Return the (x, y) coordinate for the center point of the cell that contains the specified text.  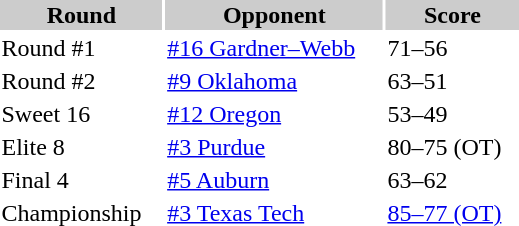
Round #2 (82, 81)
63–62 (452, 180)
Score (452, 15)
#3 Purdue (274, 147)
Opponent (274, 15)
Elite 8 (82, 147)
Final 4 (82, 180)
53–49 (452, 114)
Round (82, 15)
#16 Gardner–Webb (274, 48)
71–56 (452, 48)
#9 Oklahoma (274, 81)
Round #1 (82, 48)
#12 Oregon (274, 114)
#5 Auburn (274, 180)
63–51 (452, 81)
Sweet 16 (82, 114)
80–75 (OT) (452, 147)
